Pinpoint the cell where the given text exists, returning its [X, Y] midpoint coordinate. 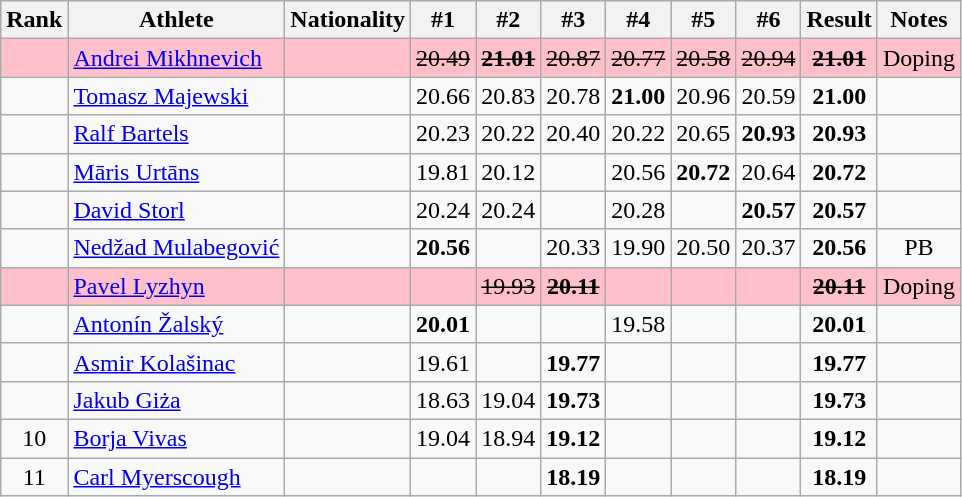
Nedžad Mulabegović [176, 248]
20.78 [574, 96]
Jakub Giża [176, 400]
19.93 [508, 286]
20.59 [768, 96]
10 [34, 438]
#6 [768, 20]
20.37 [768, 248]
#5 [704, 20]
20.23 [444, 134]
#3 [574, 20]
#1 [444, 20]
Borja Vivas [176, 438]
20.83 [508, 96]
20.94 [768, 58]
20.64 [768, 172]
Antonín Žalský [176, 324]
20.33 [574, 248]
19.81 [444, 172]
Asmir Kolašinac [176, 362]
20.87 [574, 58]
David Storl [176, 210]
20.65 [704, 134]
20.58 [704, 58]
19.61 [444, 362]
19.58 [638, 324]
20.96 [704, 96]
Rank [34, 20]
20.66 [444, 96]
19.90 [638, 248]
Tomasz Majewski [176, 96]
20.77 [638, 58]
20.40 [574, 134]
18.94 [508, 438]
18.63 [444, 400]
Andrei Mikhnevich [176, 58]
Notes [918, 20]
PB [918, 248]
Māris Urtāns [176, 172]
Nationality [348, 20]
20.50 [704, 248]
20.12 [508, 172]
Result [839, 20]
Ralf Bartels [176, 134]
20.49 [444, 58]
#2 [508, 20]
20.28 [638, 210]
Carl Myerscough [176, 477]
Athlete [176, 20]
Pavel Lyzhyn [176, 286]
#4 [638, 20]
11 [34, 477]
